Return the (X, Y) coordinate for the center point of the cell that contains the specified text.  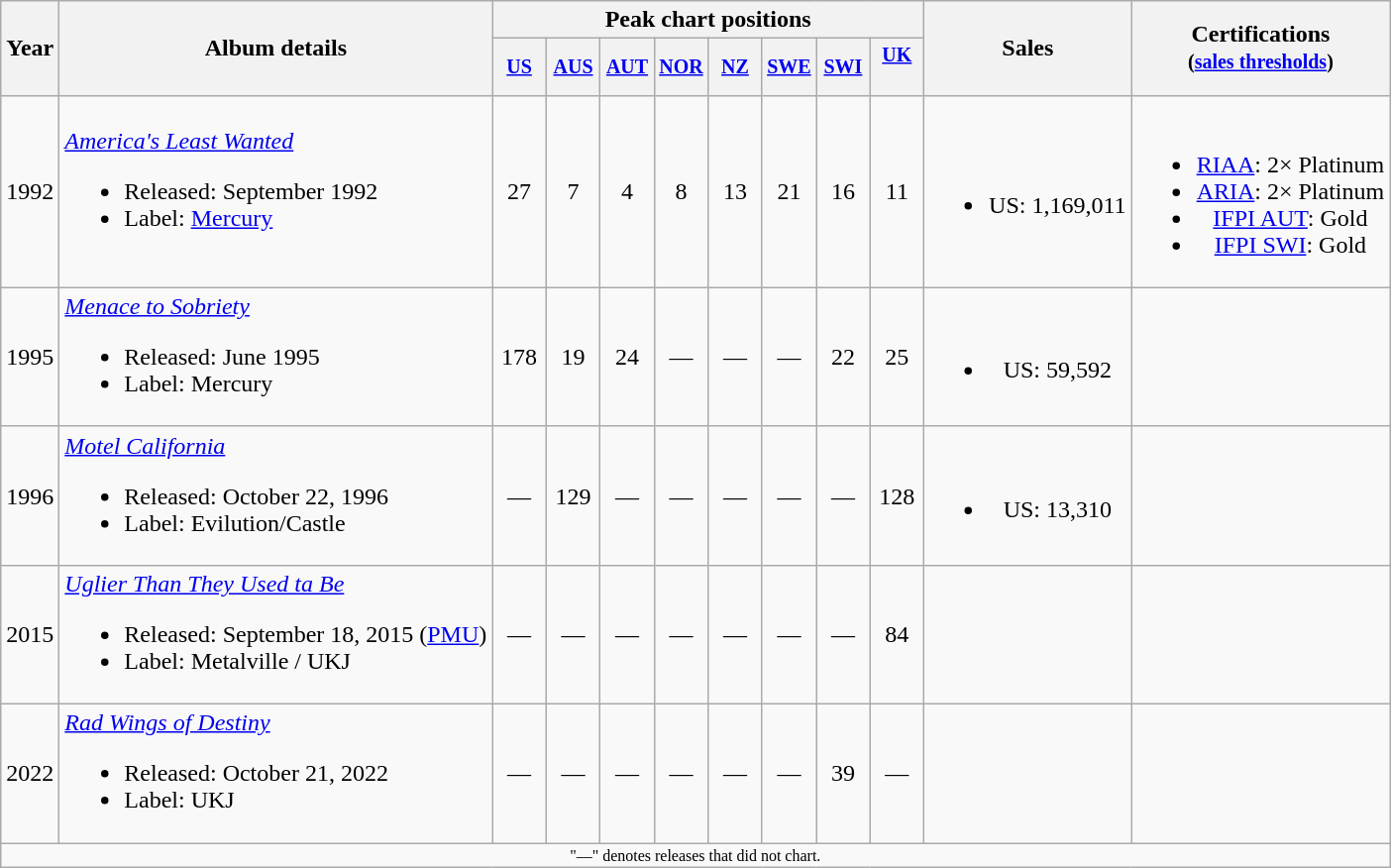
US: 13,310 (1028, 495)
84 (897, 634)
NZ (735, 67)
Year (30, 49)
AUT (627, 67)
39 (843, 774)
Certifications(sales thresholds) (1260, 49)
America's Least WantedReleased: September 1992Label: Mercury (275, 191)
2022 (30, 774)
27 (519, 191)
US: 1,169,011 (1028, 191)
Motel CaliforniaReleased: October 22, 1996Label: Evilution/Castle (275, 495)
178 (519, 357)
22 (843, 357)
AUS (573, 67)
1996 (30, 495)
US: 59,592 (1028, 357)
13 (735, 191)
Peak chart positions (708, 20)
128 (897, 495)
Sales (1028, 49)
4 (627, 191)
Rad Wings of DestinyReleased: October 21, 2022Label: UKJ (275, 774)
Menace to SobrietyReleased: June 1995Label: Mercury (275, 357)
7 (573, 191)
1995 (30, 357)
SWE (789, 67)
US (519, 67)
19 (573, 357)
24 (627, 357)
2015 (30, 634)
UK (897, 67)
11 (897, 191)
Album details (275, 49)
21 (789, 191)
8 (681, 191)
Uglier Than They Used ta BeReleased: September 18, 2015 (PMU)Label: Metalville / UKJ (275, 634)
129 (573, 495)
RIAA: 2× PlatinumARIA: 2× PlatinumIFPI AUT: GoldIFPI SWI: Gold (1260, 191)
NOR (681, 67)
SWI (843, 67)
16 (843, 191)
25 (897, 357)
"—" denotes releases that did not chart. (695, 855)
1992 (30, 191)
